Find where the given text appears and provide that cell's center as (x, y) coordinate. 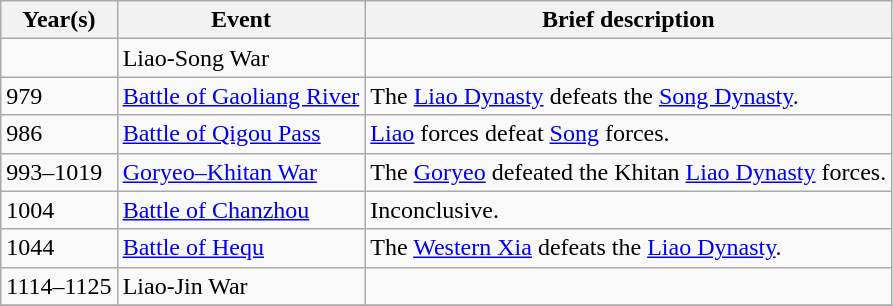
Battle of Hequ (241, 248)
1044 (59, 248)
979 (59, 96)
The Goryeo defeated the Khitan Liao Dynasty forces. (628, 172)
Liao forces defeat Song forces. (628, 134)
Battle of Chanzhou (241, 210)
Goryeo–Khitan War (241, 172)
986 (59, 134)
Brief description (628, 20)
Year(s) (59, 20)
Liao-Song War (241, 58)
The Western Xia defeats the Liao Dynasty. (628, 248)
Event (241, 20)
993–1019 (59, 172)
1114–1125 (59, 286)
1004 (59, 210)
Inconclusive. (628, 210)
Battle of Gaoliang River (241, 96)
Battle of Qigou Pass (241, 134)
Liao-Jin War (241, 286)
The Liao Dynasty defeats the Song Dynasty. (628, 96)
